For the text-containing cell, return its midpoint in [X, Y] coordinate format. 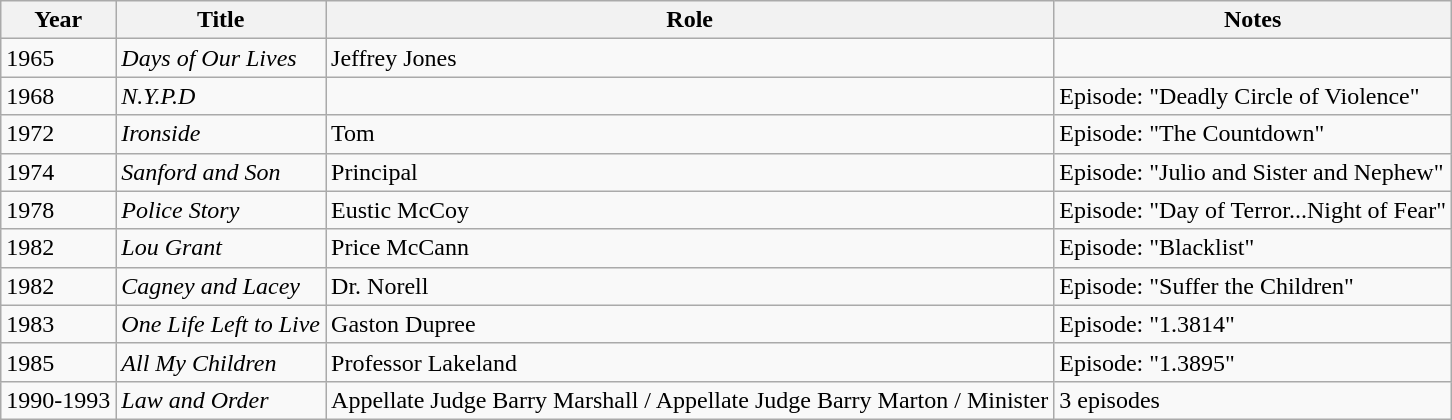
Appellate Judge Barry Marshall / Appellate Judge Barry Marton / Minister [690, 400]
1974 [58, 172]
Law and Order [221, 400]
Cagney and Lacey [221, 286]
N.Y.P.D [221, 96]
Role [690, 20]
3 episodes [1253, 400]
Police Story [221, 210]
Ironside [221, 134]
1965 [58, 58]
Jeffrey Jones [690, 58]
Price McCann [690, 248]
One Life Left to Live [221, 324]
Days of Our Lives [221, 58]
Year [58, 20]
1968 [58, 96]
1990-1993 [58, 400]
Principal [690, 172]
Eustic McCoy [690, 210]
All My Children [221, 362]
Episode: "The Countdown" [1253, 134]
1985 [58, 362]
Episode: "Blacklist" [1253, 248]
Episode: "Julio and Sister and Nephew" [1253, 172]
1972 [58, 134]
Episode: "Day of Terror...Night of Fear" [1253, 210]
Episode: "Suffer the Children" [1253, 286]
Episode: "1.3895" [1253, 362]
Sanford and Son [221, 172]
1978 [58, 210]
Dr. Norell [690, 286]
Title [221, 20]
Professor Lakeland [690, 362]
1983 [58, 324]
Gaston Dupree [690, 324]
Lou Grant [221, 248]
Episode: "Deadly Circle of Violence" [1253, 96]
Episode: "1.3814" [1253, 324]
Tom [690, 134]
Notes [1253, 20]
